Capture the cell that displays the provided text and extract its (X, Y) central coordinate. 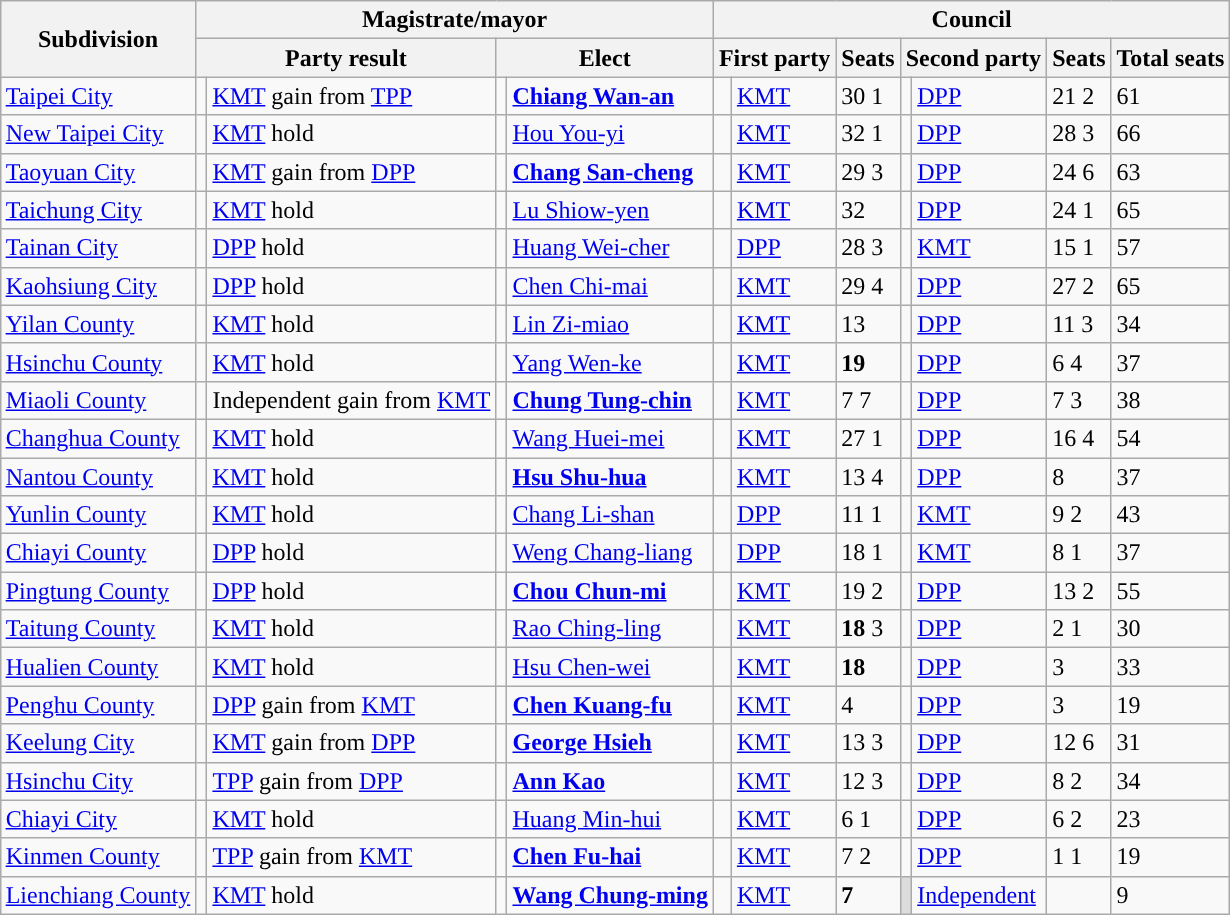
8 1 (1079, 553)
15 1 (1079, 248)
Chou Chun-mi (610, 591)
Changhua County (98, 438)
Rao Ching-ling (610, 629)
Nantou County (98, 477)
32 1 (868, 134)
12 3 (868, 781)
Huang Wei-cher (610, 248)
Chang Li-shan (610, 515)
29 4 (868, 286)
4 (868, 705)
11 3 (1079, 324)
13 (868, 324)
Second party (973, 58)
21 2 (1079, 96)
Chen Chi-mai (610, 286)
Chiayi City (98, 819)
Independent (980, 895)
George Hsieh (610, 743)
27 2 (1079, 286)
38 (1170, 400)
7 7 (868, 400)
29 3 (868, 172)
30 1 (868, 96)
KMT gain from TPP (352, 96)
7 3 (1079, 400)
Tainan City (98, 248)
Kaohsiung City (98, 286)
New Taipei City (98, 134)
Hsinchu County (98, 362)
13 3 (868, 743)
24 1 (1079, 210)
55 (1170, 591)
TPP gain from KMT (352, 857)
11 1 (868, 515)
Penghu County (98, 705)
Pingtung County (98, 591)
Taipei City (98, 96)
Council (971, 20)
57 (1170, 248)
Hou You-yi (610, 134)
27 1 (868, 438)
12 6 (1079, 743)
23 (1170, 819)
Wang Huei-mei (610, 438)
Miaoli County (98, 400)
Chen Fu-hai (610, 857)
33 (1170, 667)
Total seats (1170, 58)
Huang Min-hui (610, 819)
Yang Wen-ke (610, 362)
Hsu Shu-hua (610, 477)
Magistrate/mayor (455, 20)
TPP gain from DPP (352, 781)
Yunlin County (98, 515)
6 1 (868, 819)
18 1 (868, 553)
Yilan County (98, 324)
Weng Chang-liang (610, 553)
Taoyuan City (98, 172)
61 (1170, 96)
18 (868, 667)
Kinmen County (98, 857)
First party (774, 58)
19 2 (868, 591)
Hsinchu City (98, 781)
Elect (605, 58)
2 1 (1079, 629)
Lienchiang County (98, 895)
8 2 (1079, 781)
7 (868, 895)
Chiang Wan-an (610, 96)
Independent gain from KMT (352, 400)
30 (1170, 629)
7 2 (868, 857)
Taichung City (98, 210)
24 6 (1079, 172)
16 4 (1079, 438)
Chen Kuang-fu (610, 705)
DPP gain from KMT (352, 705)
Keelung City (98, 743)
9 (1170, 895)
Hsu Chen-wei (610, 667)
Ann Kao (610, 781)
9 2 (1079, 515)
6 2 (1079, 819)
18 3 (868, 629)
31 (1170, 743)
63 (1170, 172)
66 (1170, 134)
Wang Chung-ming (610, 895)
Chang San-cheng (610, 172)
Lin Zi-miao (610, 324)
13 2 (1079, 591)
Taitung County (98, 629)
Party result (346, 58)
8 (1079, 477)
32 (868, 210)
13 4 (868, 477)
54 (1170, 438)
Chung Tung-chin (610, 400)
1 1 (1079, 857)
Hualien County (98, 667)
Chiayi County (98, 553)
Subdivision (98, 39)
Lu Shiow-yen (610, 210)
6 4 (1079, 362)
43 (1170, 515)
